Determine the (x, y) coordinate at the center of the cell enclosing the given text.  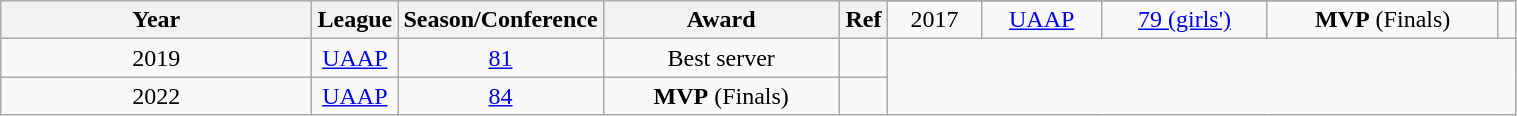
81 (500, 58)
79 (girls') (1184, 20)
2022 (156, 96)
Award (721, 20)
Year (156, 20)
2019 (156, 58)
Season/Conference (500, 20)
2017 (934, 20)
Ref (864, 20)
League (355, 20)
84 (500, 96)
Best server (721, 58)
